For the text-containing cell, return its midpoint in [x, y] coordinate format. 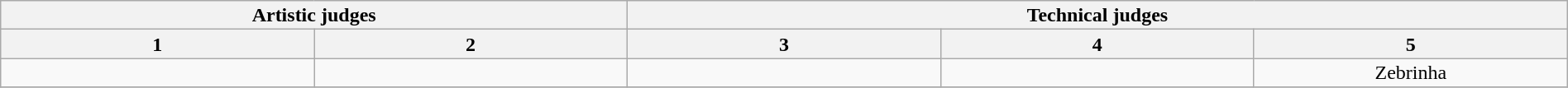
3 [784, 44]
1 [157, 44]
Zebrinha [1411, 72]
2 [471, 44]
5 [1411, 44]
Artistic judges [314, 15]
Technical judges [1098, 15]
4 [1097, 44]
